Search for the cell housing the specified text and yield its (X, Y) center coordinate. 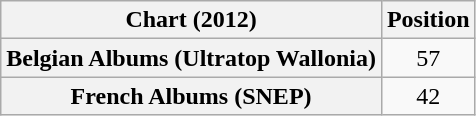
42 (428, 96)
57 (428, 58)
Position (428, 20)
French Albums (SNEP) (192, 96)
Belgian Albums (Ultratop Wallonia) (192, 58)
Chart (2012) (192, 20)
